Find where the given text appears and provide that cell's center as (X, Y) coordinate. 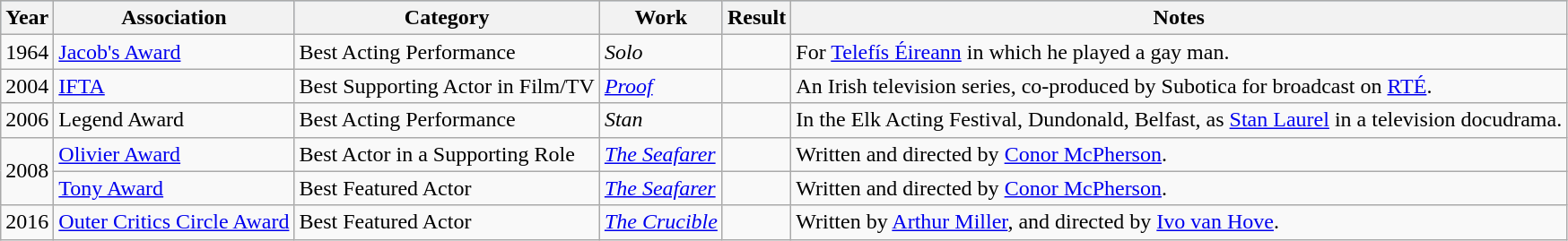
Best Supporting Actor in Film/TV (447, 86)
Best Actor in a Supporting Role (447, 154)
Written by Arthur Miller, and directed by Ivo van Hove. (1179, 222)
For Telefís Éireann in which he played a gay man. (1179, 52)
In the Elk Acting Festival, Dundonald, Belfast, as Stan Laurel in a television docudrama. (1179, 120)
2004 (27, 86)
Outer Critics Circle Award (174, 222)
1964 (27, 52)
Tony Award (174, 188)
2016 (27, 222)
Notes (1179, 18)
Category (447, 18)
Stan (660, 120)
Solo (660, 52)
Jacob's Award (174, 52)
IFTA (174, 86)
Legend Award (174, 120)
Proof (660, 86)
2008 (27, 171)
Year (27, 18)
Work (660, 18)
Olivier Award (174, 154)
Result (756, 18)
2006 (27, 120)
Association (174, 18)
The Crucible (660, 222)
An Irish television series, co-produced by Subotica for broadcast on RTÉ. (1179, 86)
